Determine the [X, Y] coordinate at the center of the cell enclosing the given text.  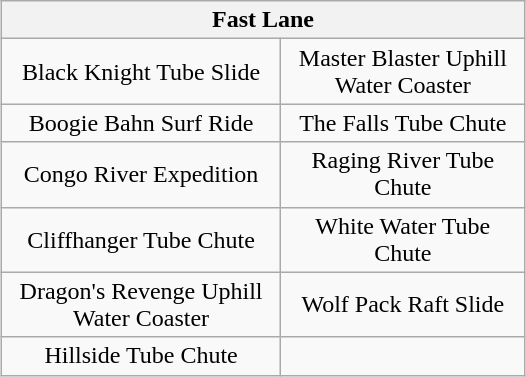
Black Knight Tube Slide [141, 72]
Dragon's Revenge Uphill Water Coaster [141, 304]
Boogie Bahn Surf Ride [141, 123]
Cliffhanger Tube Chute [141, 240]
The Falls Tube Chute [403, 123]
Master Blaster Uphill Water Coaster [403, 72]
Congo River Expedition [141, 174]
White Water Tube Chute [403, 240]
Wolf Pack Raft Slide [403, 304]
Fast Lane [263, 20]
Hillside Tube Chute [141, 356]
Raging River Tube Chute [403, 174]
